Return [x, y] of the center of cell containing provided text 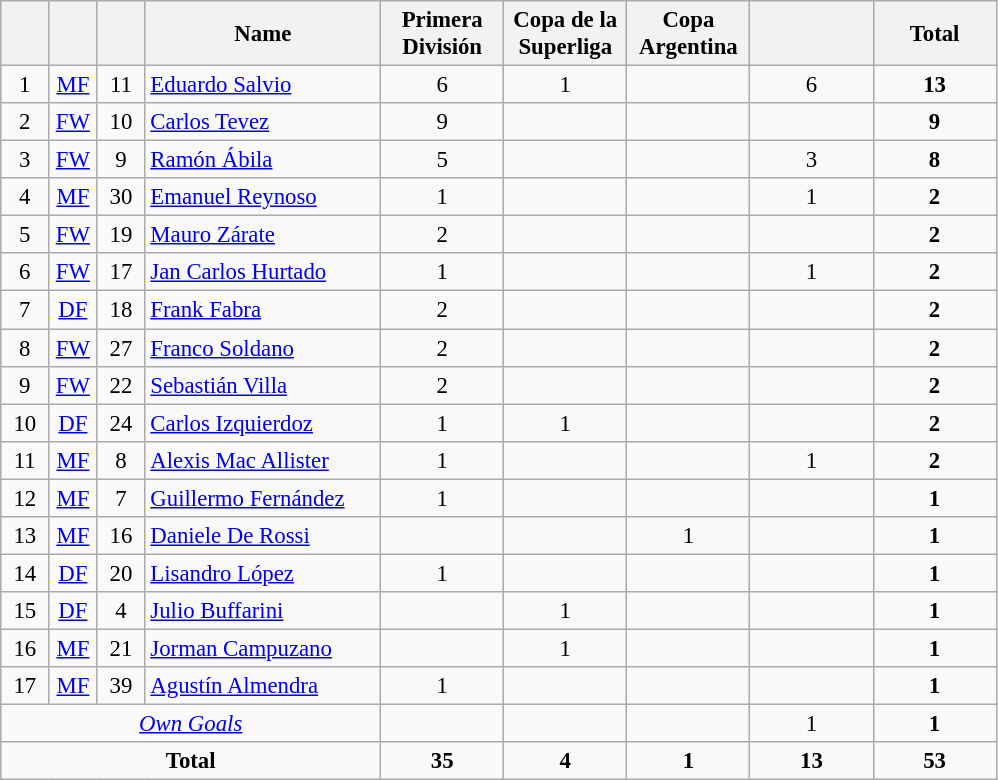
35 [442, 761]
24 [121, 423]
20 [121, 573]
Ramón Ábila [263, 160]
Alexis Mac Allister [263, 460]
Guillermo Fernández [263, 498]
Copa Argentina [688, 34]
Carlos Tevez [263, 122]
14 [25, 573]
39 [121, 686]
18 [121, 310]
30 [121, 197]
15 [25, 611]
53 [934, 761]
21 [121, 648]
Name [263, 34]
12 [25, 498]
Jan Carlos Hurtado [263, 273]
19 [121, 235]
Frank Fabra [263, 310]
Carlos Izquierdoz [263, 423]
Lisandro López [263, 573]
22 [121, 385]
Agustín Almendra [263, 686]
Copa de la Superliga [566, 34]
Mauro Zárate [263, 235]
Primera División [442, 34]
27 [121, 348]
Own Goals [191, 724]
Daniele De Rossi [263, 536]
Franco Soldano [263, 348]
Emanuel Reynoso [263, 197]
Jorman Campuzano [263, 648]
Sebastián Villa [263, 385]
Eduardo Salvio [263, 85]
Julio Buffarini [263, 611]
